Determine the (X, Y) coordinate at the center of the cell enclosing the given text.  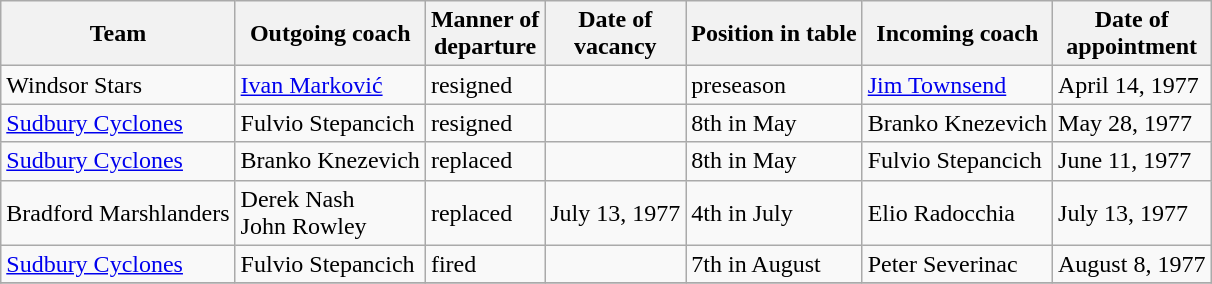
Manner of departure (484, 34)
Incoming coach (957, 34)
Ivan Marković (330, 85)
Windsor Stars (118, 85)
Date of appointment (1132, 34)
Jim Townsend (957, 85)
Outgoing coach (330, 34)
Team (118, 34)
June 11, 1977 (1132, 161)
May 28, 1977 (1132, 123)
Elio Radocchia (957, 212)
7th in August (774, 264)
Date of vacancy (616, 34)
4th in July (774, 212)
fired (484, 264)
April 14, 1977 (1132, 85)
Bradford Marshlanders (118, 212)
Position in table (774, 34)
August 8, 1977 (1132, 264)
Derek NashJohn Rowley (330, 212)
preseason (774, 85)
Peter Severinac (957, 264)
